Search for the cell housing the specified text and yield its [X, Y] center coordinate. 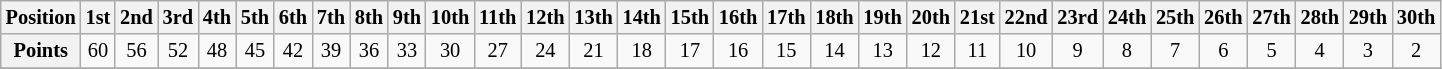
16 [738, 51]
24 [545, 51]
10 [1026, 51]
8 [1127, 51]
3rd [178, 17]
19th [883, 17]
12th [545, 17]
26th [1223, 17]
21 [593, 51]
13th [593, 17]
8th [369, 17]
27th [1271, 17]
18th [834, 17]
5th [255, 17]
13 [883, 51]
Position [41, 17]
36 [369, 51]
23rd [1077, 17]
14 [834, 51]
33 [407, 51]
1st [98, 17]
20th [931, 17]
5 [1271, 51]
18 [642, 51]
6th [293, 17]
9th [407, 17]
56 [136, 51]
29th [1368, 17]
7 [1175, 51]
7th [331, 17]
60 [98, 51]
17th [786, 17]
15th [690, 17]
2nd [136, 17]
14th [642, 17]
10th [450, 17]
2 [1416, 51]
30 [450, 51]
3 [1368, 51]
15 [786, 51]
30th [1416, 17]
52 [178, 51]
4th [217, 17]
39 [331, 51]
16th [738, 17]
22nd [1026, 17]
24th [1127, 17]
27 [498, 51]
12 [931, 51]
45 [255, 51]
Points [41, 51]
9 [1077, 51]
6 [1223, 51]
21st [978, 17]
42 [293, 51]
25th [1175, 17]
11th [498, 17]
4 [1320, 51]
17 [690, 51]
11 [978, 51]
28th [1320, 17]
48 [217, 51]
